Return [x, y] of the center of cell containing provided text 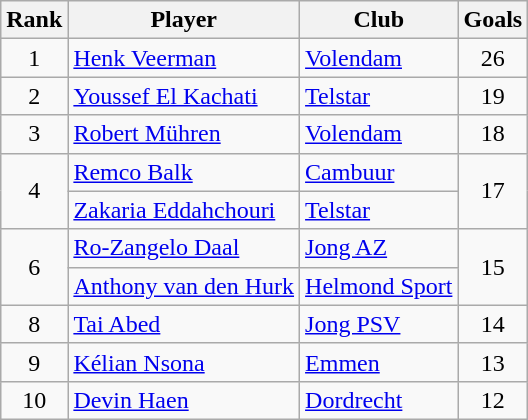
Player [184, 20]
Zakaria Eddahchouri [184, 210]
15 [493, 267]
Dordrecht [379, 400]
Jong AZ [379, 248]
Helmond Sport [379, 286]
Anthony van den Hurk [184, 286]
Goals [493, 20]
3 [34, 134]
14 [493, 324]
Robert Mühren [184, 134]
Cambuur [379, 172]
Emmen [379, 362]
10 [34, 400]
9 [34, 362]
1 [34, 58]
Tai Abed [184, 324]
Club [379, 20]
Jong PSV [379, 324]
17 [493, 191]
Henk Veerman [184, 58]
26 [493, 58]
Remco Balk [184, 172]
13 [493, 362]
19 [493, 96]
2 [34, 96]
12 [493, 400]
Ro-Zangelo Daal [184, 248]
Devin Haen [184, 400]
Youssef El Kachati [184, 96]
Rank [34, 20]
4 [34, 191]
6 [34, 267]
18 [493, 134]
Kélian Nsona [184, 362]
8 [34, 324]
